Detect which cell encompasses the target text, then output its (X, Y) center coordinate. 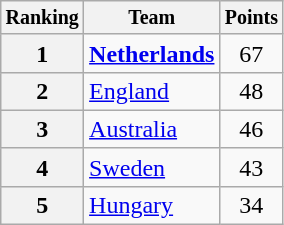
43 (252, 167)
Team (152, 18)
4 (42, 167)
Points (252, 18)
2 (42, 91)
Sweden (152, 167)
Australia (152, 129)
Netherlands (152, 53)
1 (42, 53)
5 (42, 205)
67 (252, 53)
48 (252, 91)
Hungary (152, 205)
Ranking (42, 18)
34 (252, 205)
3 (42, 129)
England (152, 91)
46 (252, 129)
